Return (X, Y) of the center of cell containing provided text 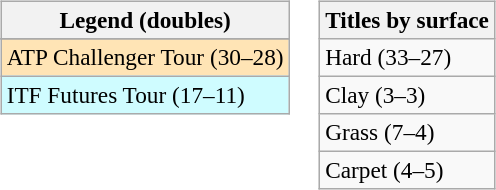
Clay (3–3) (408, 95)
Carpet (4–5) (408, 171)
Hard (33–27) (408, 57)
ATP Challenger Tour (30–28) (145, 57)
Grass (7–4) (408, 133)
Titles by surface (408, 20)
Legend (doubles) (145, 20)
ITF Futures Tour (17–11) (145, 95)
